Output the (x, y) coordinate of the center of the cell containing the given text.  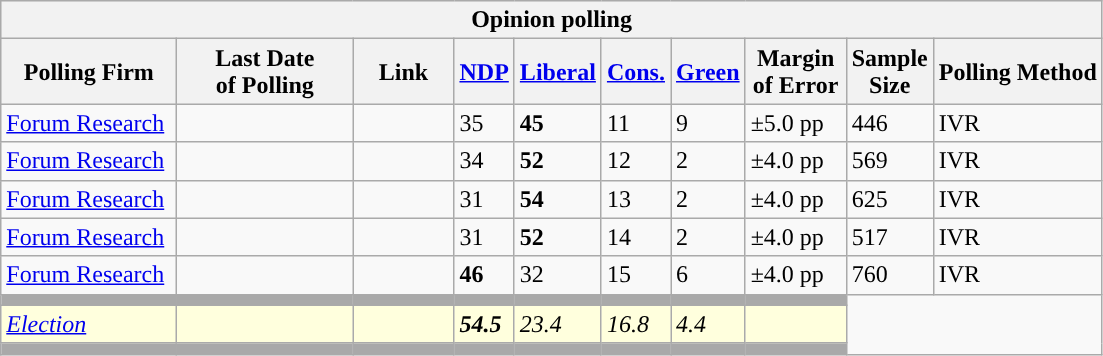
625 (890, 199)
Polling Firm (89, 72)
23.4 (558, 324)
34 (484, 161)
Election (89, 324)
15 (636, 275)
Opinion polling (552, 20)
11 (636, 123)
54 (558, 199)
569 (890, 161)
4.4 (708, 324)
Marginof Error (796, 72)
SampleSize (890, 72)
14 (636, 237)
35 (484, 123)
760 (890, 275)
32 (558, 275)
Polling Method (1018, 72)
NDP (484, 72)
13 (636, 199)
Link (404, 72)
517 (890, 237)
54.5 (484, 324)
16.8 (636, 324)
Cons. (636, 72)
Liberal (558, 72)
±5.0 pp (796, 123)
9 (708, 123)
Last Dateof Polling (265, 72)
45 (558, 123)
6 (708, 275)
46 (484, 275)
12 (636, 161)
446 (890, 123)
Green (708, 72)
